Locate the cell with the specified text and output its [x, y] center coordinate. 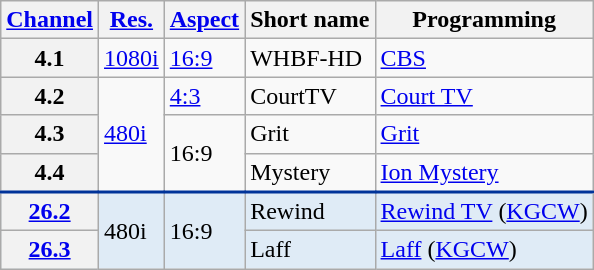
4.4 [50, 172]
Channel [50, 20]
Laff [310, 250]
26.2 [50, 212]
Ion Mystery [484, 172]
Mystery [310, 172]
Court TV [484, 96]
CBS [484, 58]
4.2 [50, 96]
Laff (KGCW) [484, 250]
26.3 [50, 250]
4.3 [50, 134]
Rewind [310, 212]
4:3 [204, 96]
Short name [310, 20]
WHBF-HD [310, 58]
CourtTV [310, 96]
Programming [484, 20]
Aspect [204, 20]
Res. [132, 20]
4.1 [50, 58]
1080i [132, 58]
Rewind TV (KGCW) [484, 212]
